Return the (x, y) coordinate for the center point of the cell that contains the specified text.  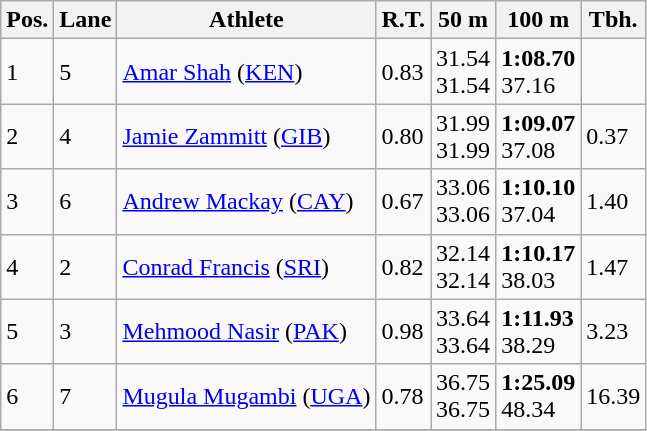
Amar Shah (KEN) (246, 72)
Mugula Mugambi (UGA) (246, 396)
R.T. (404, 20)
1 (28, 72)
Conrad Francis (SRI) (246, 266)
36.7536.75 (464, 396)
Mehmood Nasir (PAK) (246, 332)
33.0633.06 (464, 202)
100 m (538, 20)
1.40 (614, 202)
7 (86, 396)
1:25.0948.34 (538, 396)
3.23 (614, 332)
1.47 (614, 266)
0.98 (404, 332)
Jamie Zammitt (GIB) (246, 136)
1:11.9338.29 (538, 332)
1:10.1738.03 (538, 266)
Pos. (28, 20)
Lane (86, 20)
Athlete (246, 20)
1:09.0737.08 (538, 136)
Andrew Mackay (CAY) (246, 202)
0.67 (404, 202)
1:08.7037.16 (538, 72)
50 m (464, 20)
31.9931.99 (464, 136)
32.1432.14 (464, 266)
31.5431.54 (464, 72)
Tbh. (614, 20)
1:10.1037.04 (538, 202)
0.78 (404, 396)
0.80 (404, 136)
0.83 (404, 72)
16.39 (614, 396)
0.37 (614, 136)
33.6433.64 (464, 332)
0.82 (404, 266)
